Scan for the cell matching the given text and deliver its [X, Y] coordinate at center. 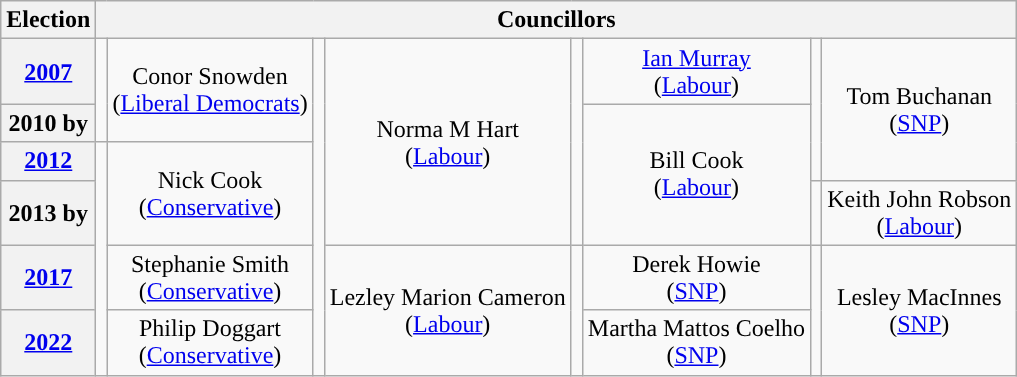
Lezley Marion Cameron(Labour) [448, 310]
Bill Cook(Labour) [696, 174]
2007 [48, 72]
Ian Murray(Labour) [696, 72]
Tom Buchanan(SNP) [920, 110]
Martha Mattos Coelho(SNP) [696, 342]
Lesley MacInnes(SNP) [920, 310]
2013 by [48, 212]
Derek Howie(SNP) [696, 278]
2017 [48, 278]
Norma M Hart(Labour) [448, 142]
Nick Cook(Conservative) [210, 194]
Councillors [556, 20]
Philip Doggart(Conservative) [210, 342]
2010 by [48, 123]
Stephanie Smith(Conservative) [210, 278]
2012 [48, 161]
Keith John Robson(Labour) [920, 212]
Conor Snowden(Liberal Democrats) [210, 90]
2022 [48, 342]
Election [48, 20]
